For the text-containing cell, return its midpoint in [X, Y] coordinate format. 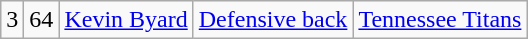
Tennessee Titans [440, 20]
Defensive back [273, 20]
Kevin Byard [126, 20]
3 [12, 20]
64 [42, 20]
